From the cell containing the given text, extract its center point as [x, y] coordinate. 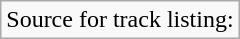
Source for track listing: [120, 20]
